Identify which cell holds the provided text, then report its [x, y] central coordinate. 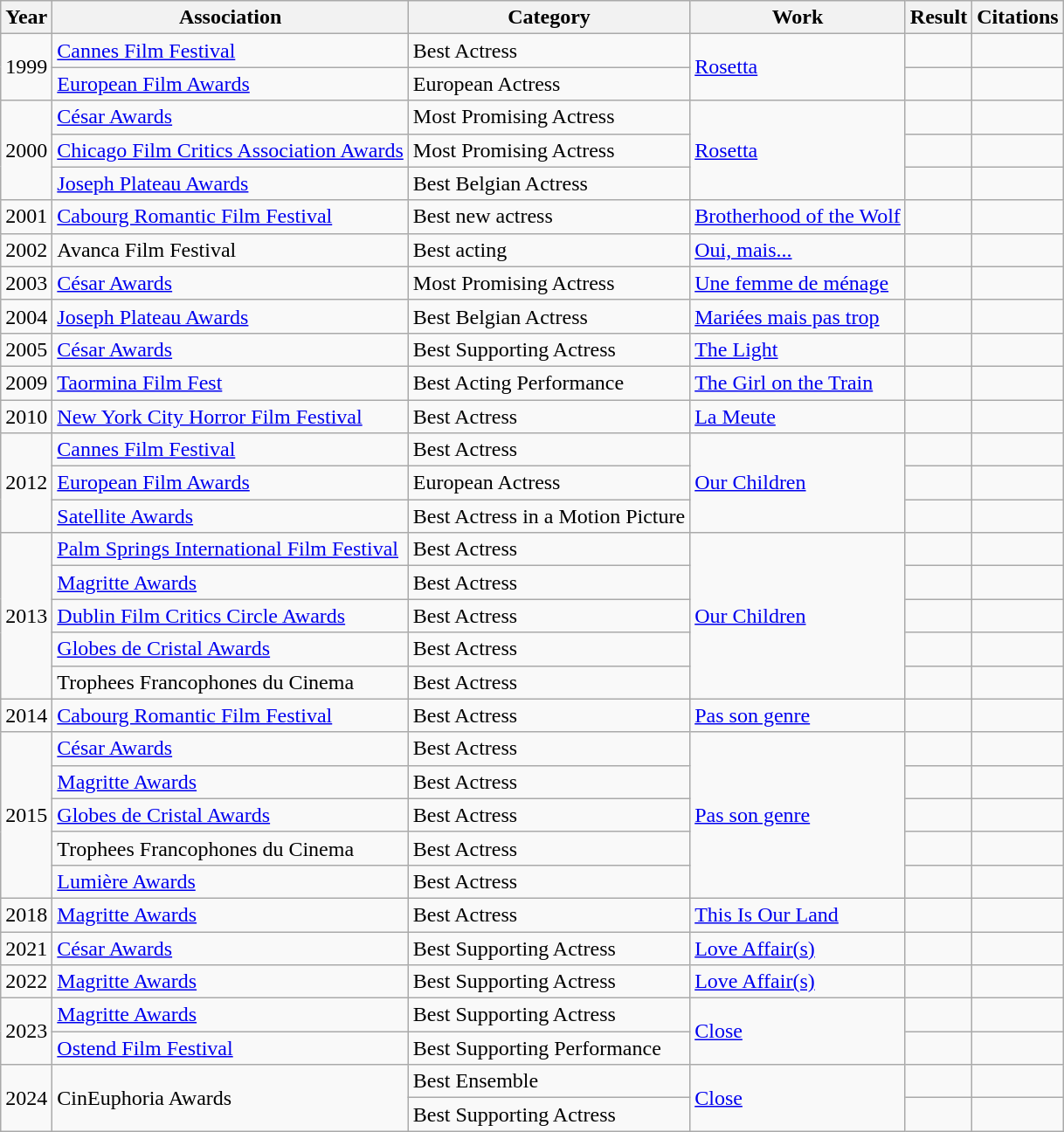
Oui, mais... [798, 250]
Best Ensemble [549, 1081]
CinEuphoria Awards [231, 1098]
1999 [26, 67]
New York City Horror Film Festival [231, 417]
Avanca Film Festival [231, 250]
Lumière Awards [231, 881]
Palm Springs International Film Festival [231, 549]
Dublin Film Critics Circle Awards [231, 616]
Association [231, 17]
Mariées mais pas trop [798, 316]
2005 [26, 349]
Best Supporting Performance [549, 1048]
Result [938, 17]
2004 [26, 316]
Chicago Film Critics Association Awards [231, 150]
Satellite Awards [231, 516]
2018 [26, 915]
2002 [26, 250]
Une femme de ménage [798, 283]
La Meute [798, 417]
Year [26, 17]
2023 [26, 1032]
2010 [26, 417]
Citations [1018, 17]
Taormina Film Fest [231, 383]
Best Actress in a Motion Picture [549, 516]
2009 [26, 383]
2014 [26, 715]
2022 [26, 982]
2003 [26, 283]
2001 [26, 217]
2024 [26, 1098]
Ostend Film Festival [231, 1048]
Best new actress [549, 217]
The Light [798, 349]
Best Acting Performance [549, 383]
2015 [26, 815]
Work [798, 17]
Best acting [549, 250]
2021 [26, 948]
2000 [26, 150]
The Girl on the Train [798, 383]
2013 [26, 616]
Category [549, 17]
2012 [26, 483]
Brotherhood of the Wolf [798, 217]
This Is Our Land [798, 915]
